Determine the (x, y) coordinate at the center of the cell enclosing the given text.  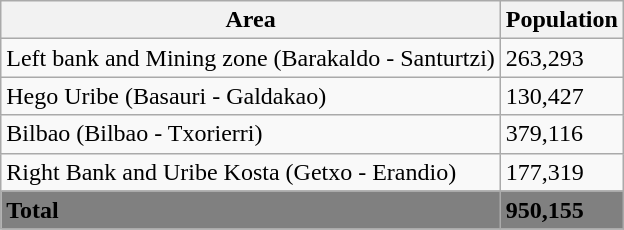
177,319 (562, 172)
263,293 (562, 58)
130,427 (562, 96)
Hego Uribe (Basauri - Galdakao) (251, 96)
379,116 (562, 134)
Area (251, 20)
Right Bank and Uribe Kosta (Getxo - Erandio) (251, 172)
Population (562, 20)
Total (251, 210)
Left bank and Mining zone (Barakaldo - Santurtzi) (251, 58)
Bilbao (Bilbao - Txorierri) (251, 134)
950,155 (562, 210)
